Identify which cell holds the provided text, then report its (x, y) central coordinate. 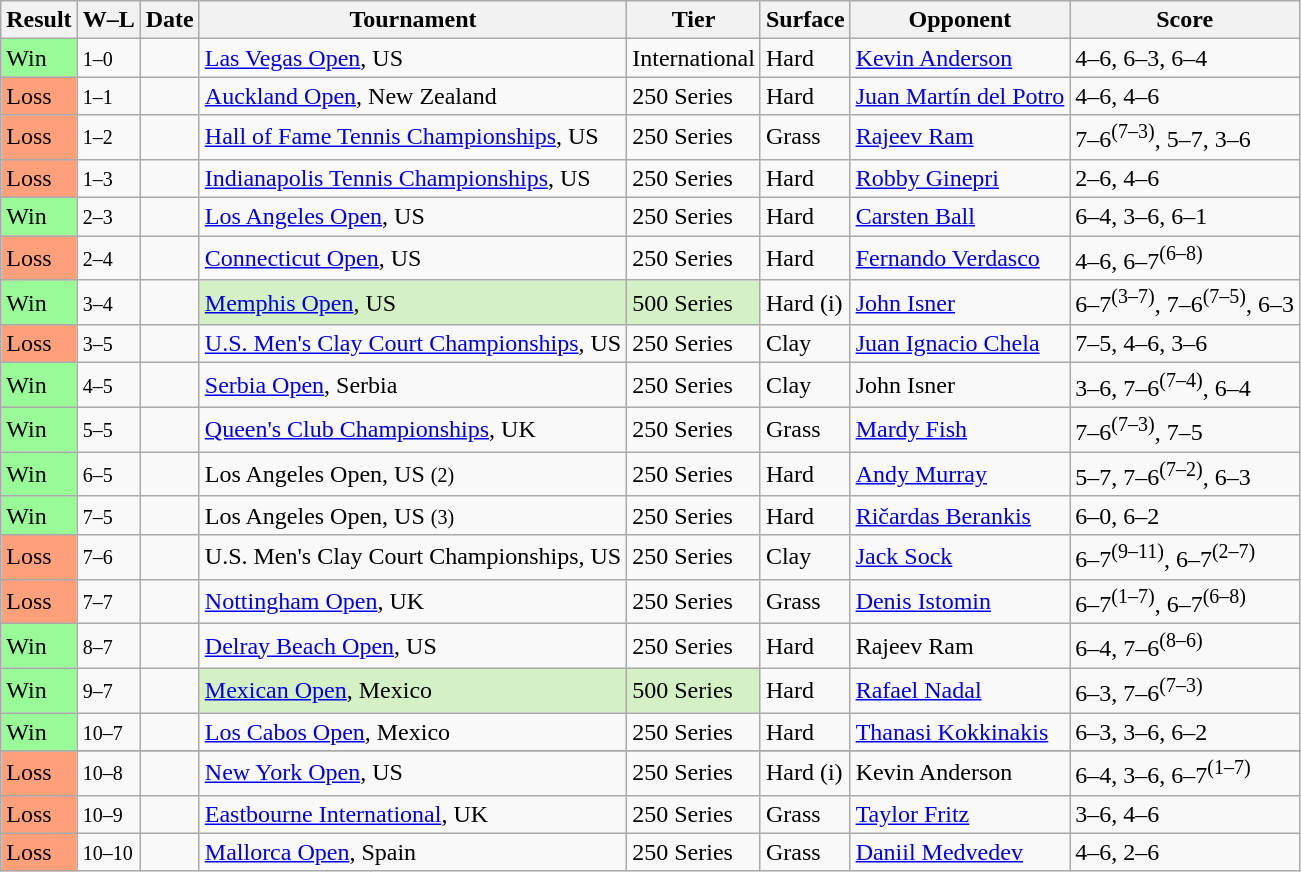
Tier (694, 20)
Carsten Ball (960, 217)
1–1 (108, 96)
Robby Ginepri (960, 178)
4–6, 4–6 (1185, 96)
6–3, 7–6(7–3) (1185, 690)
2–3 (108, 217)
W–L (108, 20)
10–8 (108, 774)
1–2 (108, 138)
Mallorca Open, Spain (412, 852)
7–6 (108, 558)
Ričardas Berankis (960, 515)
6–7(1–7), 6–7(6–8) (1185, 602)
New York Open, US (412, 774)
3–6, 4–6 (1185, 814)
Juan Ignacio Chela (960, 344)
4–6, 2–6 (1185, 852)
Hall of Fame Tennis Championships, US (412, 138)
Daniil Medvedev (960, 852)
6–7(9–11), 6–7(2–7) (1185, 558)
Date (170, 20)
1–0 (108, 58)
International (694, 58)
6–4, 3–6, 6–1 (1185, 217)
Memphis Open, US (412, 302)
Rafael Nadal (960, 690)
Indianapolis Tennis Championships, US (412, 178)
4–5 (108, 386)
Las Vegas Open, US (412, 58)
7–7 (108, 602)
6–7(3–7), 7–6(7–5), 6–3 (1185, 302)
Score (1185, 20)
Mardy Fish (960, 430)
Eastbourne International, UK (412, 814)
1–3 (108, 178)
Juan Martín del Potro (960, 96)
Mexican Open, Mexico (412, 690)
Connecticut Open, US (412, 258)
6–3, 3–6, 6–2 (1185, 732)
6–4, 3–6, 6–7(1–7) (1185, 774)
7–5 (108, 515)
Delray Beach Open, US (412, 646)
4–6, 6–7(6–8) (1185, 258)
6–4, 7–6(8–6) (1185, 646)
10–10 (108, 852)
2–4 (108, 258)
Los Angeles Open, US (3) (412, 515)
Denis Istomin (960, 602)
3–5 (108, 344)
Queen's Club Championships, UK (412, 430)
7–5, 4–6, 3–6 (1185, 344)
Taylor Fritz (960, 814)
7–6(7–3), 7–5 (1185, 430)
Los Angeles Open, US (412, 217)
3–6, 7–6(7–4), 6–4 (1185, 386)
Nottingham Open, UK (412, 602)
Jack Sock (960, 558)
4–6, 6–3, 6–4 (1185, 58)
Andy Murray (960, 474)
5–7, 7–6(7–2), 6–3 (1185, 474)
Serbia Open, Serbia (412, 386)
3–4 (108, 302)
Auckland Open, New Zealand (412, 96)
Thanasi Kokkinakis (960, 732)
5–5 (108, 430)
Tournament (412, 20)
10–9 (108, 814)
10–7 (108, 732)
8–7 (108, 646)
6–5 (108, 474)
Opponent (960, 20)
Los Angeles Open, US (2) (412, 474)
7–6(7–3), 5–7, 3–6 (1185, 138)
2–6, 4–6 (1185, 178)
Los Cabos Open, Mexico (412, 732)
Surface (805, 20)
9–7 (108, 690)
6–0, 6–2 (1185, 515)
Result (39, 20)
Fernando Verdasco (960, 258)
